Find where the given text appears and provide that cell's center as [x, y] coordinate. 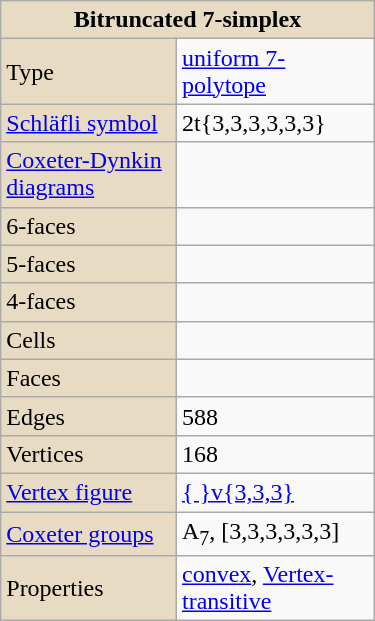
{ }v{3,3,3} [275, 492]
uniform 7-polytope [275, 72]
5-faces [89, 264]
Properties [89, 588]
A7, [3,3,3,3,3,3] [275, 534]
168 [275, 454]
Coxeter-Dynkin diagrams [89, 174]
2t{3,3,3,3,3,3} [275, 123]
6-faces [89, 226]
Type [89, 72]
Vertex figure [89, 492]
Faces [89, 378]
Bitruncated 7-simplex [188, 20]
Schläfli symbol [89, 123]
4-faces [89, 302]
Coxeter groups [89, 534]
Edges [89, 416]
convex, Vertex-transitive [275, 588]
Cells [89, 340]
588 [275, 416]
Vertices [89, 454]
